Find where the given text appears and provide that cell's center as (X, Y) coordinate. 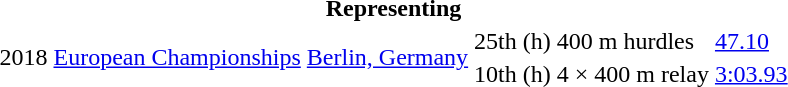
400 m hurdles (632, 41)
25th (h) (513, 41)
